Determine the [X, Y] coordinate at the center of the cell enclosing the given text.  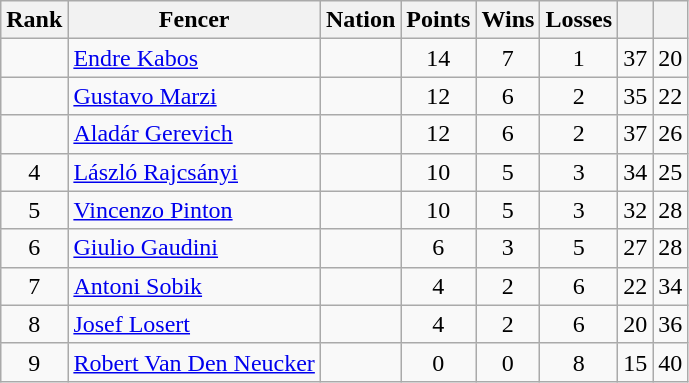
36 [670, 324]
Losses [579, 20]
Nation [360, 20]
40 [670, 362]
35 [636, 96]
9 [34, 362]
László Rajcsányi [194, 172]
Robert Van Den Neucker [194, 362]
Points [438, 20]
Endre Kabos [194, 58]
26 [670, 134]
14 [438, 58]
Antoni Sobik [194, 286]
Gustavo Marzi [194, 96]
27 [636, 248]
Wins [508, 20]
32 [636, 210]
Rank [34, 20]
1 [579, 58]
Aladár Gerevich [194, 134]
Vincenzo Pinton [194, 210]
Fencer [194, 20]
Giulio Gaudini [194, 248]
15 [636, 362]
25 [670, 172]
Josef Losert [194, 324]
